Output the [X, Y] coordinate of the center of the cell containing the given text.  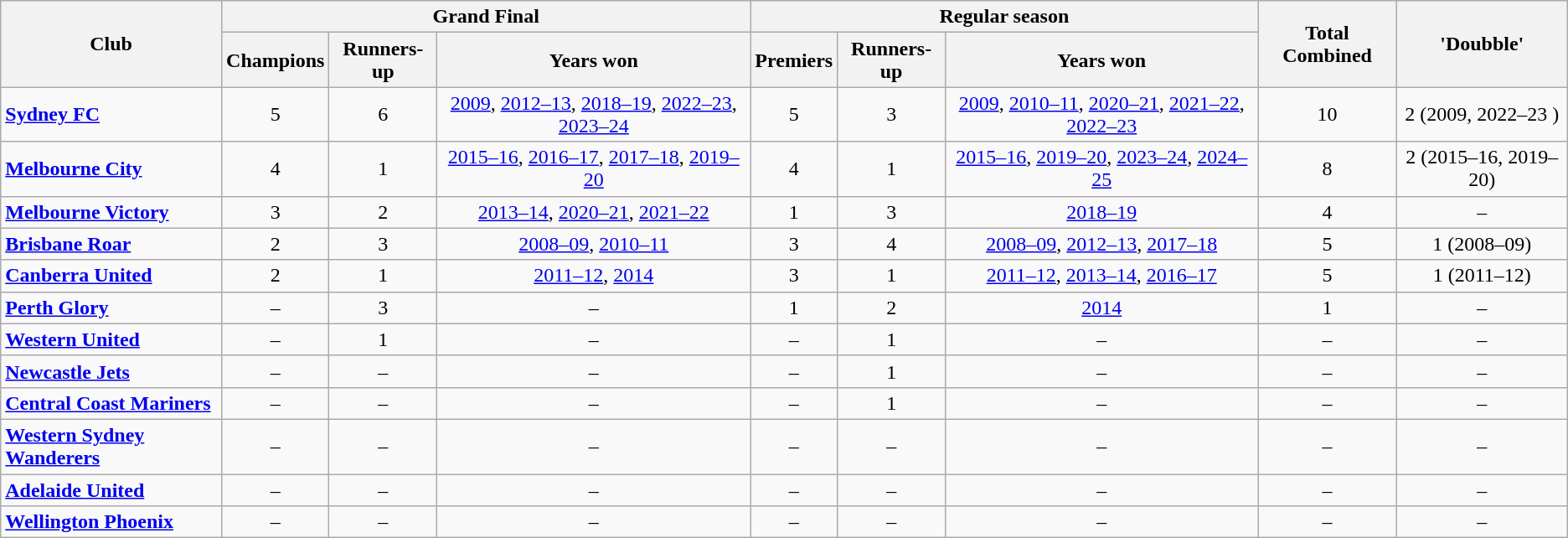
2013–14, 2020–21, 2021–22 [594, 212]
Western Sydney Wanderers [111, 446]
6 [384, 114]
Grand Final [486, 17]
Perth Glory [111, 308]
2 (2009, 2022–23 ) [1482, 114]
Central Coast Mariners [111, 403]
Sydney FC [111, 114]
1 (2011–12) [1482, 276]
2011–12, 2013–14, 2016–17 [1102, 276]
Regular season [1004, 17]
Newcastle Jets [111, 371]
Champions [276, 60]
8 [1327, 169]
1 (2008–09) [1482, 244]
10 [1327, 114]
Club [111, 44]
2011–12, 2014 [594, 276]
Melbourne Victory [111, 212]
Brisbane Roar [111, 244]
2008–09, 2010–11 [594, 244]
2009, 2010–11, 2020–21, 2021–22, 2022–23 [1102, 114]
'Doubble' [1482, 44]
2015–16, 2016–17, 2017–18, 2019–20 [594, 169]
Total Combined [1327, 44]
2018–19 [1102, 212]
Melbourne City [111, 169]
2008–09, 2012–13, 2017–18 [1102, 244]
Premiers [794, 60]
2015–16, 2019–20, 2023–24, 2024–25 [1102, 169]
Western United [111, 339]
2009, 2012–13, 2018–19, 2022–23, 2023–24 [594, 114]
Canberra United [111, 276]
Wellington Phoenix [111, 522]
Adelaide United [111, 490]
2014 [1102, 308]
2 (2015–16, 2019–20) [1482, 169]
